Determine the [X, Y] coordinate at the center of the cell enclosing the given text.  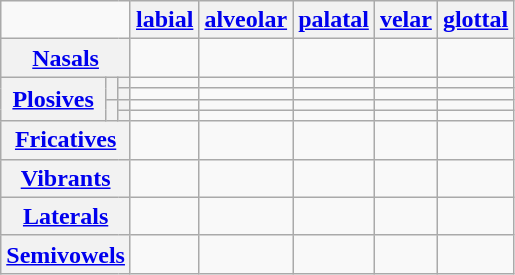
velar [406, 20]
Fricatives [66, 140]
alveolar [246, 20]
Vibrants [66, 178]
Semivowels [66, 254]
Nasals [66, 58]
Laterals [66, 216]
palatal [334, 20]
glottal [475, 20]
Plosives [54, 99]
labial [164, 20]
